Output the [x, y] coordinate of the center of the cell containing the given text.  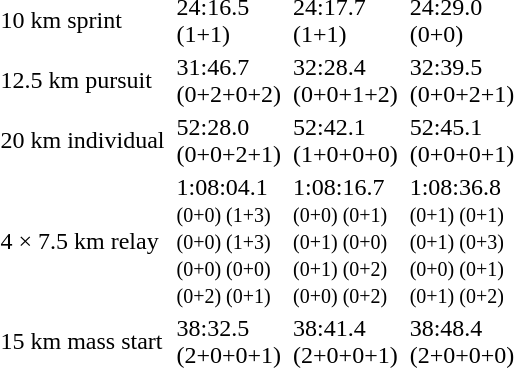
52:28.0(0+0+2+1) [229, 140]
1:08:16.7(0+0) (0+1)(0+1) (0+0)(0+1) (0+2)(0+0) (0+2) [346, 241]
1:08:04.1(0+0) (1+3)(0+0) (1+3)(0+0) (0+0)(0+2) (0+1) [229, 241]
31:46.7(0+2+0+2) [229, 80]
52:42.1(1+0+0+0) [346, 140]
32:28.4(0+0+1+2) [346, 80]
